Find where the given text appears and provide that cell's center as (X, Y) coordinate. 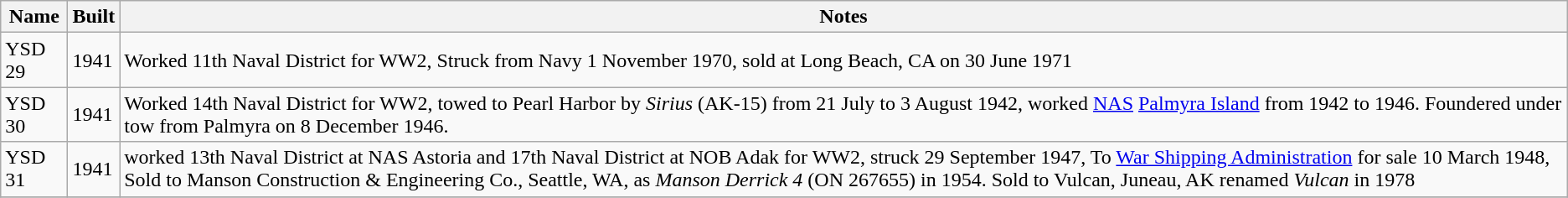
YSD 31 (34, 169)
YSD 30 (34, 114)
Built (94, 17)
Name (34, 17)
Worked 11th Naval District for WW2, Struck from Navy 1 November 1970, sold at Long Beach, CA on 30 June 1971 (844, 60)
YSD 29 (34, 60)
Notes (844, 17)
